Output the [x, y] coordinate of the center of the cell containing the given text.  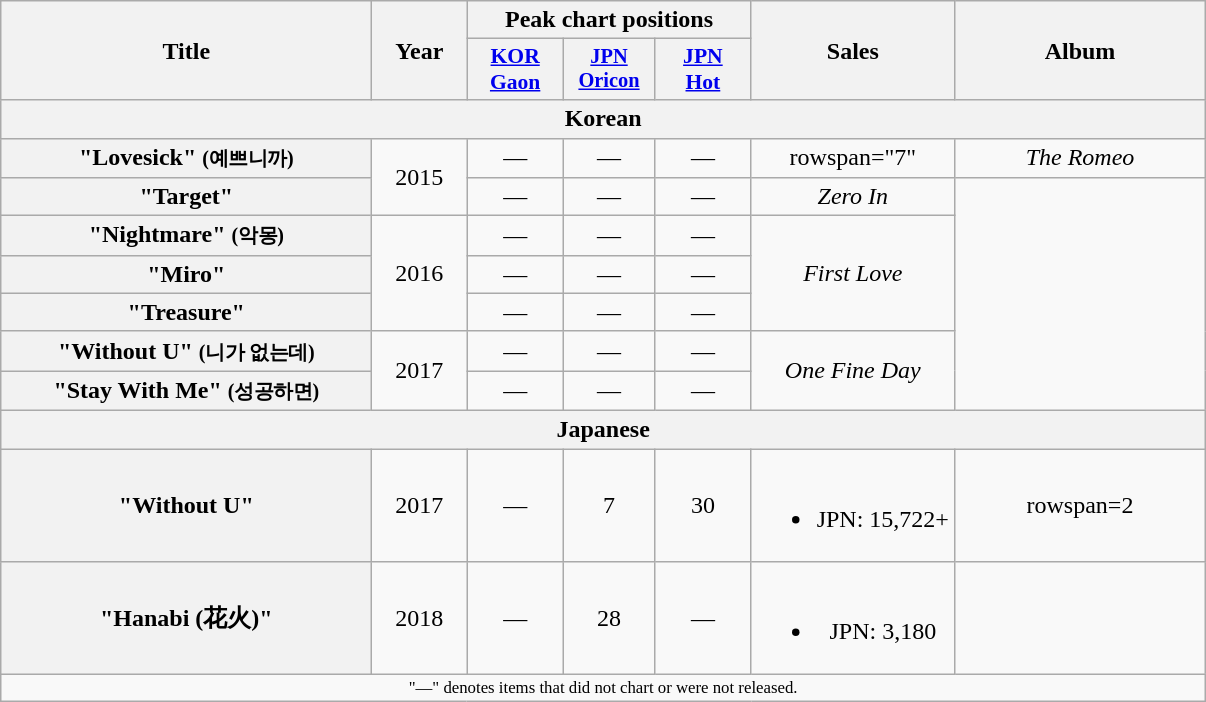
"Without U" [186, 504]
"Miro" [186, 274]
rowspan=2 [1080, 504]
"Target" [186, 197]
Japanese [604, 429]
2015 [420, 177]
"Hanabi (花火)" [186, 618]
"Nightmare" (악몽) [186, 236]
7 [608, 504]
Title [186, 50]
30 [704, 504]
2018 [420, 618]
"Lovesick" (예쁘니까) [186, 158]
First Love [852, 274]
JPN: 3,180 [852, 618]
One Fine Day [852, 370]
JPN: 15,722+ [852, 504]
Year [420, 50]
2016 [420, 274]
"—" denotes items that did not chart or were not released. [604, 688]
"Without U" (니가 없는데) [186, 351]
rowspan="7" [852, 158]
28 [608, 618]
Korean [604, 119]
Sales [852, 50]
JPNOricon [608, 70]
"Stay With Me" (성공하면) [186, 391]
"Treasure" [186, 312]
Zero In [852, 197]
Peak chart positions [609, 20]
The Romeo [1080, 158]
JPNHot [704, 70]
Album [1080, 50]
KORGaon [516, 70]
